For the text-containing cell, return its midpoint in (X, Y) coordinate format. 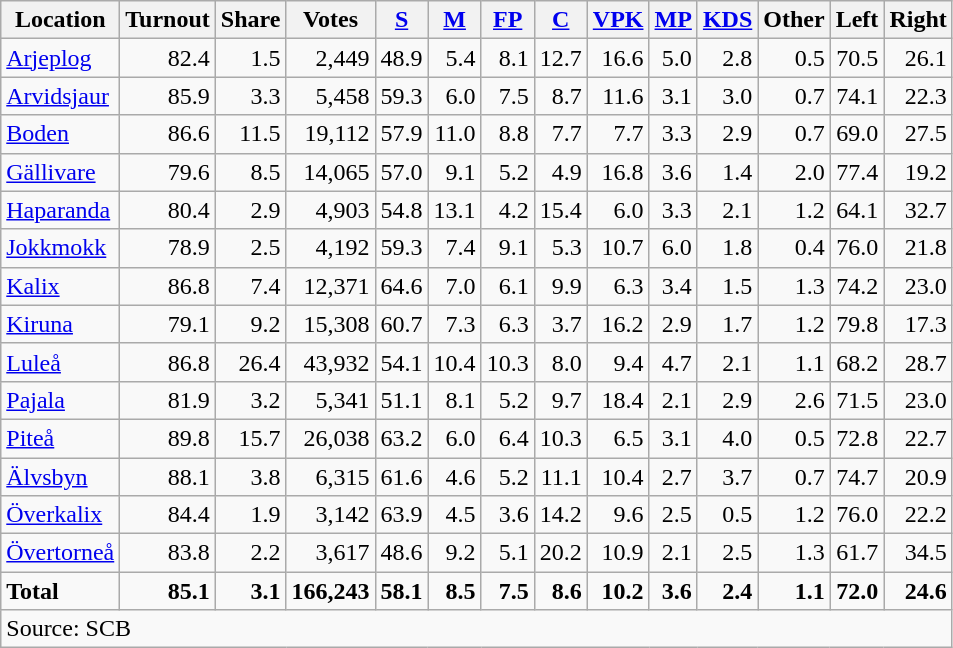
C (560, 20)
15,308 (330, 324)
S (402, 20)
64.6 (402, 286)
6.4 (508, 438)
VPK (618, 20)
4,903 (330, 210)
85.9 (168, 96)
22.3 (918, 96)
84.4 (168, 515)
26.4 (250, 362)
3,617 (330, 553)
1.9 (250, 515)
13.1 (454, 210)
48.6 (402, 553)
22.2 (918, 515)
12.7 (560, 58)
3.8 (250, 477)
KDS (727, 20)
9.4 (618, 362)
Source: SCB (477, 629)
14.2 (560, 515)
1.8 (727, 248)
32.7 (918, 210)
Luleå (60, 362)
Haparanda (60, 210)
63.9 (402, 515)
79.1 (168, 324)
3.0 (727, 96)
17.3 (918, 324)
Turnout (168, 20)
70.5 (857, 58)
60.7 (402, 324)
4.5 (454, 515)
18.4 (618, 400)
0.4 (794, 248)
166,243 (330, 591)
3.2 (250, 400)
28.7 (918, 362)
16.2 (618, 324)
16.6 (618, 58)
7.0 (454, 286)
22.7 (918, 438)
2.4 (727, 591)
5.1 (508, 553)
Arvidsjaur (60, 96)
5,341 (330, 400)
Älvsbyn (60, 477)
8.6 (560, 591)
9.7 (560, 400)
57.9 (402, 134)
51.1 (402, 400)
64.1 (857, 210)
5.3 (560, 248)
10.7 (618, 248)
4.7 (673, 362)
Överkalix (60, 515)
10.2 (618, 591)
15.4 (560, 210)
4.6 (454, 477)
2.8 (727, 58)
54.8 (402, 210)
M (454, 20)
12,371 (330, 286)
26.1 (918, 58)
86.6 (168, 134)
15.7 (250, 438)
8.8 (508, 134)
Övertorneå (60, 553)
6.5 (618, 438)
19,112 (330, 134)
68.2 (857, 362)
11.6 (618, 96)
48.9 (402, 58)
74.2 (857, 286)
9.9 (560, 286)
Right (918, 20)
2.0 (794, 172)
2.2 (250, 553)
57.0 (402, 172)
7.3 (454, 324)
77.4 (857, 172)
Pajala (60, 400)
11.1 (560, 477)
Share (250, 20)
4.0 (727, 438)
58.1 (402, 591)
FP (508, 20)
81.9 (168, 400)
5,458 (330, 96)
54.1 (402, 362)
24.6 (918, 591)
72.0 (857, 591)
82.4 (168, 58)
4.9 (560, 172)
MP (673, 20)
74.7 (857, 477)
11.0 (454, 134)
79.8 (857, 324)
1.4 (727, 172)
63.2 (402, 438)
11.5 (250, 134)
78.9 (168, 248)
8.7 (560, 96)
71.5 (857, 400)
26,038 (330, 438)
Location (60, 20)
79.6 (168, 172)
5.4 (454, 58)
10.9 (618, 553)
3,142 (330, 515)
21.8 (918, 248)
34.5 (918, 553)
1.7 (727, 324)
72.8 (857, 438)
2,449 (330, 58)
9.6 (618, 515)
43,932 (330, 362)
6.1 (508, 286)
88.1 (168, 477)
Arjeplog (60, 58)
Kiruna (60, 324)
3.4 (673, 286)
14,065 (330, 172)
74.1 (857, 96)
Kalix (60, 286)
61.6 (402, 477)
Jokkmokk (60, 248)
8.0 (560, 362)
Boden (60, 134)
Piteå (60, 438)
20.2 (560, 553)
Gällivare (60, 172)
5.0 (673, 58)
16.8 (618, 172)
89.8 (168, 438)
2.7 (673, 477)
19.2 (918, 172)
Left (857, 20)
Other (794, 20)
27.5 (918, 134)
20.9 (918, 477)
69.0 (857, 134)
6,315 (330, 477)
83.8 (168, 553)
61.7 (857, 553)
85.1 (168, 591)
2.6 (794, 400)
4,192 (330, 248)
Total (60, 591)
4.2 (508, 210)
Votes (330, 20)
80.4 (168, 210)
